Search for the cell housing the specified text and yield its (x, y) center coordinate. 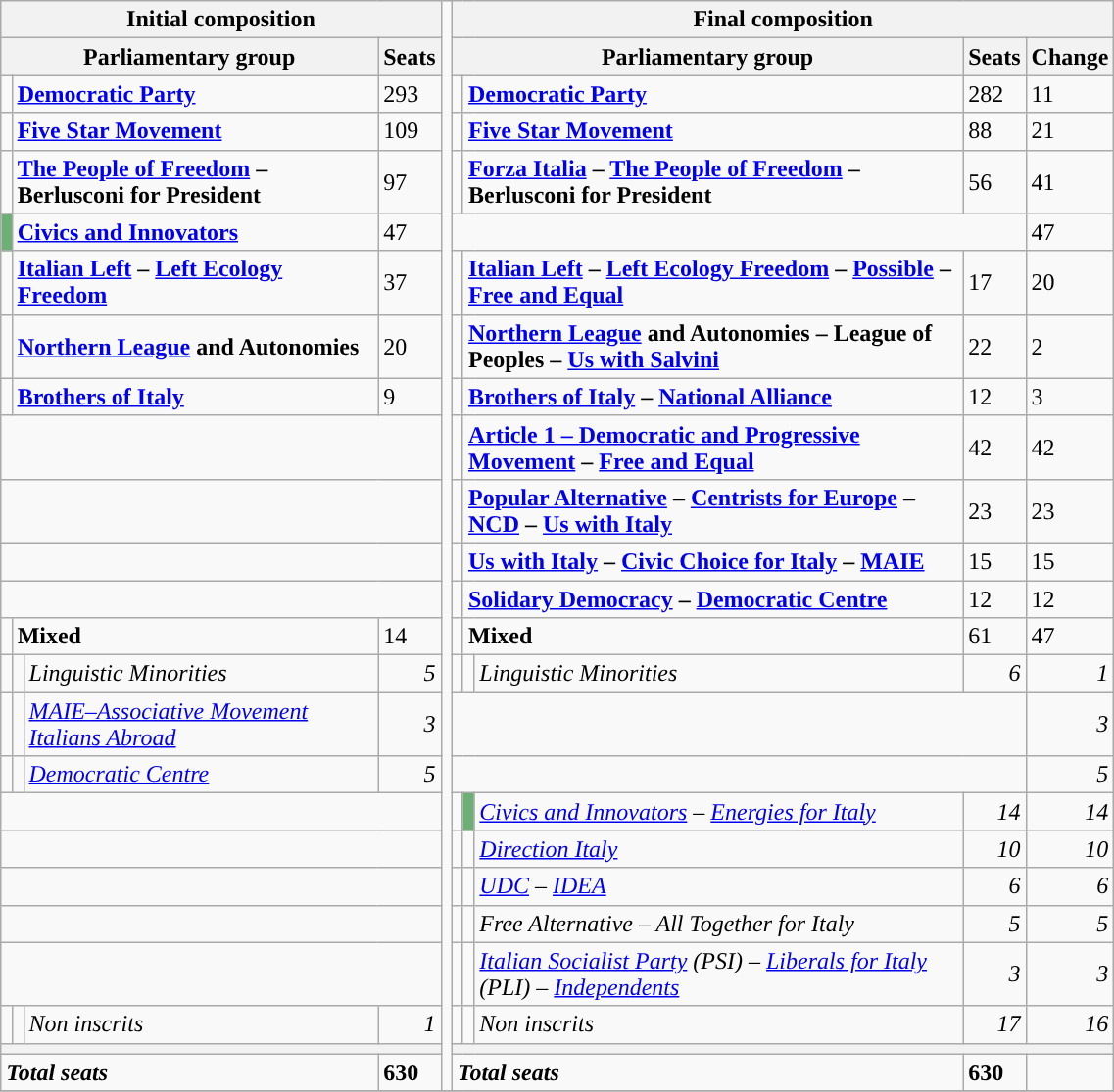
Solidary Democracy – Democratic Centre (712, 598)
88 (994, 131)
Northern League and Autonomies – League of Peoples – Us with Salvini (712, 347)
16 (1070, 1024)
22 (994, 347)
Brothers of Italy – National Alliance (712, 397)
97 (410, 182)
Civics and Innovators (195, 232)
Civics and Innovators – Energies for Italy (719, 812)
UDC – IDEA (719, 886)
21 (1070, 131)
Us with Italy – Civic Choice for Italy – MAIE (712, 561)
293 (410, 94)
2 (1070, 347)
Italian Left – Left Ecology Freedom (195, 282)
9 (410, 397)
Popular Alternative – Centrists for Europe – NCD – Us with Italy (712, 511)
Democratic Centre (201, 775)
Direction Italy (719, 849)
MAIE–Associative Movement Italians Abroad (201, 725)
Change (1070, 57)
109 (410, 131)
Italian Socialist Party (PSI) – Liberals for Italy (PLI) – Independents (719, 973)
Initial composition (221, 20)
Final composition (782, 20)
37 (410, 282)
Italian Left – Left Ecology Freedom – Possible – Free and Equal (712, 282)
41 (1070, 182)
56 (994, 182)
Forza Italia – The People of Freedom – Berlusconi for President (712, 182)
11 (1070, 94)
282 (994, 94)
Brothers of Italy (195, 397)
The People of Freedom – Berlusconi for President (195, 182)
61 (994, 637)
Article 1 – Democratic and Progressive Movement – Free and Equal (712, 447)
Free Alternative – All Together for Italy (719, 924)
Northern League and Autonomies (195, 347)
